From the cell containing the given text, extract its center point as [x, y] coordinate. 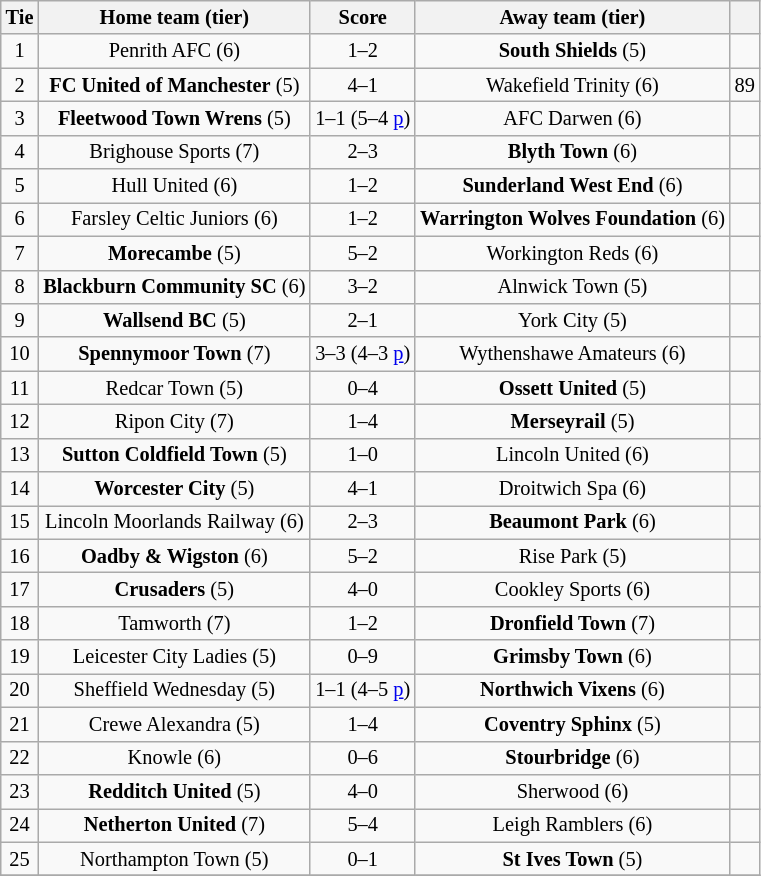
Beaumont Park (6) [572, 522]
Merseyrail (5) [572, 421]
Wallsend BC (5) [174, 320]
5 [20, 186]
St Ives Town (5) [572, 859]
Cookley Sports (6) [572, 589]
0–1 [362, 859]
14 [20, 489]
18 [20, 623]
South Shields (5) [572, 51]
Oadby & Wigston (6) [174, 556]
0–6 [362, 758]
17 [20, 589]
Knowle (6) [174, 758]
89 [745, 85]
Crusaders (5) [174, 589]
Alnwick Town (5) [572, 287]
Home team (tier) [174, 17]
Lincoln Moorlands Railway (6) [174, 522]
20 [20, 690]
22 [20, 758]
Tamworth (7) [174, 623]
AFC Darwen (6) [572, 118]
Redditch United (5) [174, 791]
Grimsby Town (6) [572, 657]
Worcester City (5) [174, 489]
Morecambe (5) [174, 253]
Spennymoor Town (7) [174, 354]
Leicester City Ladies (5) [174, 657]
Northampton Town (5) [174, 859]
Sheffield Wednesday (5) [174, 690]
2 [20, 85]
Redcar Town (5) [174, 388]
Coventry Sphinx (5) [572, 724]
15 [20, 522]
25 [20, 859]
Rise Park (5) [572, 556]
0–9 [362, 657]
3–2 [362, 287]
Wakefield Trinity (6) [572, 85]
13 [20, 455]
16 [20, 556]
Brighouse Sports (7) [174, 152]
Lincoln United (6) [572, 455]
FC United of Manchester (5) [174, 85]
Droitwich Spa (6) [572, 489]
Tie [20, 17]
Farsley Celtic Juniors (6) [174, 219]
19 [20, 657]
3–3 (4–3 p) [362, 354]
1 [20, 51]
10 [20, 354]
5–4 [362, 825]
Blyth Town (6) [572, 152]
Wythenshawe Amateurs (6) [572, 354]
6 [20, 219]
7 [20, 253]
Penrith AFC (6) [174, 51]
York City (5) [572, 320]
1–0 [362, 455]
Blackburn Community SC (6) [174, 287]
Crewe Alexandra (5) [174, 724]
21 [20, 724]
Sutton Coldfield Town (5) [174, 455]
Northwich Vixens (6) [572, 690]
Away team (tier) [572, 17]
Ossett United (5) [572, 388]
11 [20, 388]
3 [20, 118]
Warrington Wolves Foundation (6) [572, 219]
12 [20, 421]
23 [20, 791]
1–1 (5–4 p) [362, 118]
Hull United (6) [174, 186]
Workington Reds (6) [572, 253]
8 [20, 287]
Netherton United (7) [174, 825]
1–1 (4–5 p) [362, 690]
9 [20, 320]
Sunderland West End (6) [572, 186]
Ripon City (7) [174, 421]
4 [20, 152]
0–4 [362, 388]
Score [362, 17]
Dronfield Town (7) [572, 623]
2–1 [362, 320]
Fleetwood Town Wrens (5) [174, 118]
24 [20, 825]
Sherwood (6) [572, 791]
Stourbridge (6) [572, 758]
Leigh Ramblers (6) [572, 825]
